From the cell containing the given text, extract its center point as [x, y] coordinate. 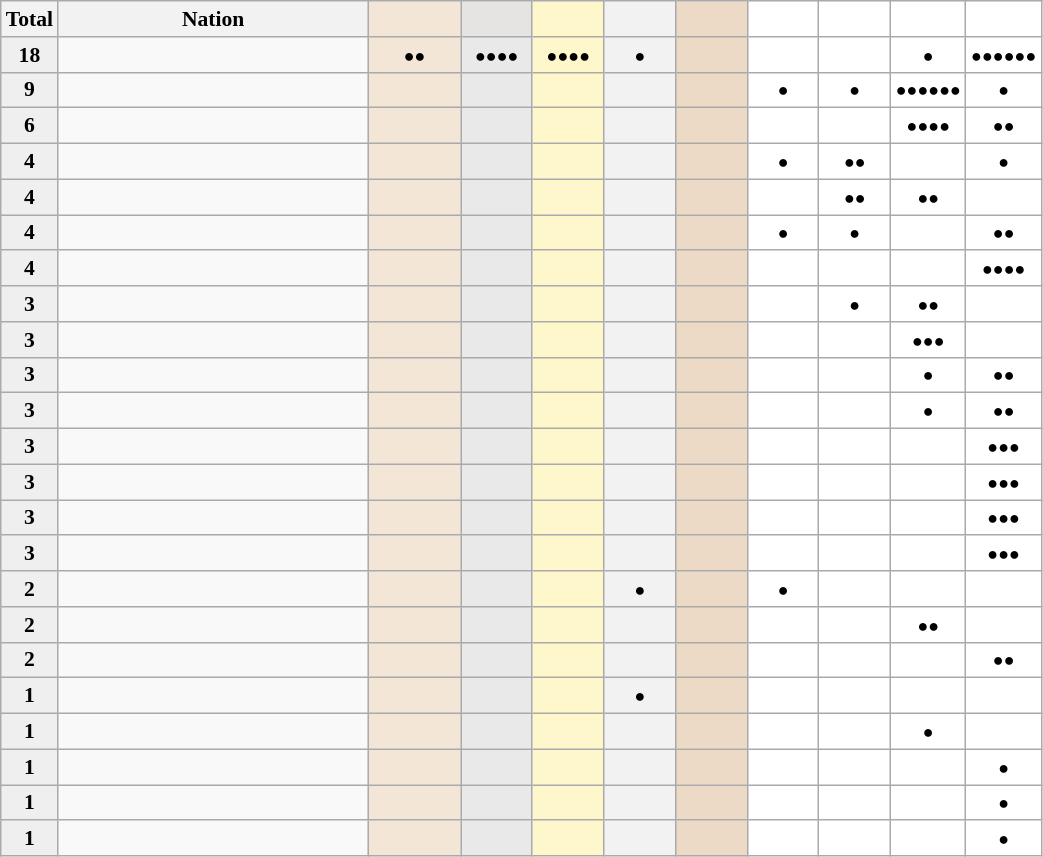
18 [30, 55]
9 [30, 90]
6 [30, 126]
Nation [213, 19]
Total [30, 19]
